Scan for the cell matching the given text and deliver its [x, y] coordinate at center. 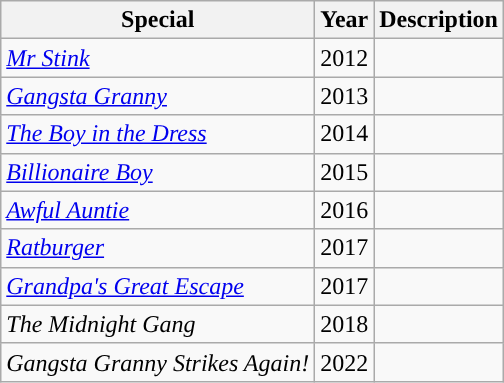
Gangsta Granny Strikes Again! [158, 362]
Gangsta Granny [158, 96]
2015 [344, 172]
The Midnight Gang [158, 324]
2014 [344, 134]
Special [158, 20]
Billionaire Boy [158, 172]
The Boy in the Dress [158, 134]
2018 [344, 324]
Grandpa's Great Escape [158, 286]
2013 [344, 96]
Mr Stink [158, 58]
2022 [344, 362]
2016 [344, 210]
Year [344, 20]
Description [439, 20]
Awful Auntie [158, 210]
Ratburger [158, 248]
2012 [344, 58]
